Pinpoint the cell where the given text exists, returning its (x, y) midpoint coordinate. 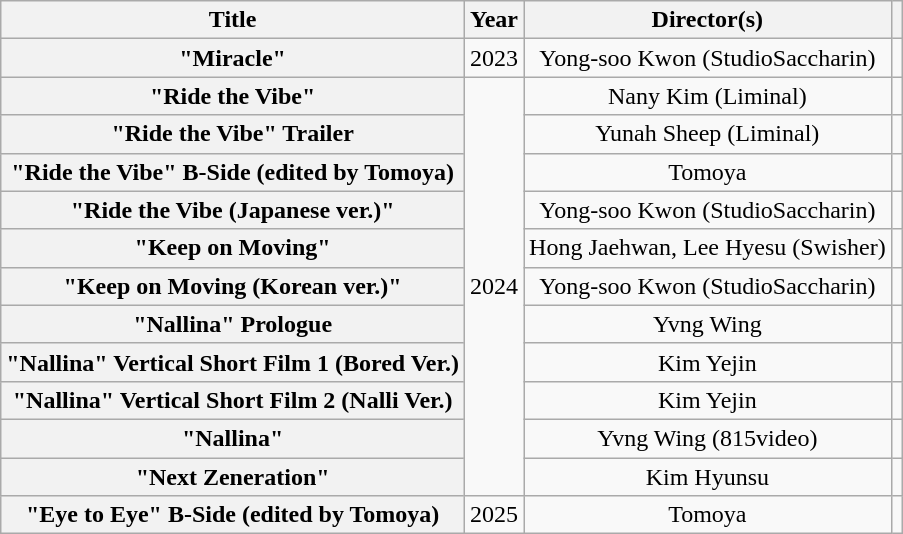
Director(s) (708, 20)
"Nallina" Vertical Short Film 2 (Nalli Ver.) (233, 400)
"Next Zeneration" (233, 477)
Hong Jaehwan, Lee Hyesu (Swisher) (708, 248)
2024 (494, 286)
Nany Kim (Liminal) (708, 96)
Yvng Wing (815video) (708, 438)
"Nallina" Prologue (233, 324)
"Keep on Moving (Korean ver.)" (233, 286)
"Miracle" (233, 58)
2023 (494, 58)
Title (233, 20)
Kim Hyunsu (708, 477)
"Ride the Vibe (Japanese ver.)" (233, 210)
Year (494, 20)
"Nallina" Vertical Short Film 1 (Bored Ver.) (233, 362)
"Keep on Moving" (233, 248)
Yunah Sheep (Liminal) (708, 134)
"Ride the Vibe" B-Side (edited by Tomoya) (233, 172)
"Eye to Eye" B-Side (edited by Tomoya) (233, 515)
"Ride the Vibe" Trailer (233, 134)
Yvng Wing (708, 324)
2025 (494, 515)
"Ride the Vibe" (233, 96)
"Nallina" (233, 438)
